Locate the cell with the specified text and output its [x, y] center coordinate. 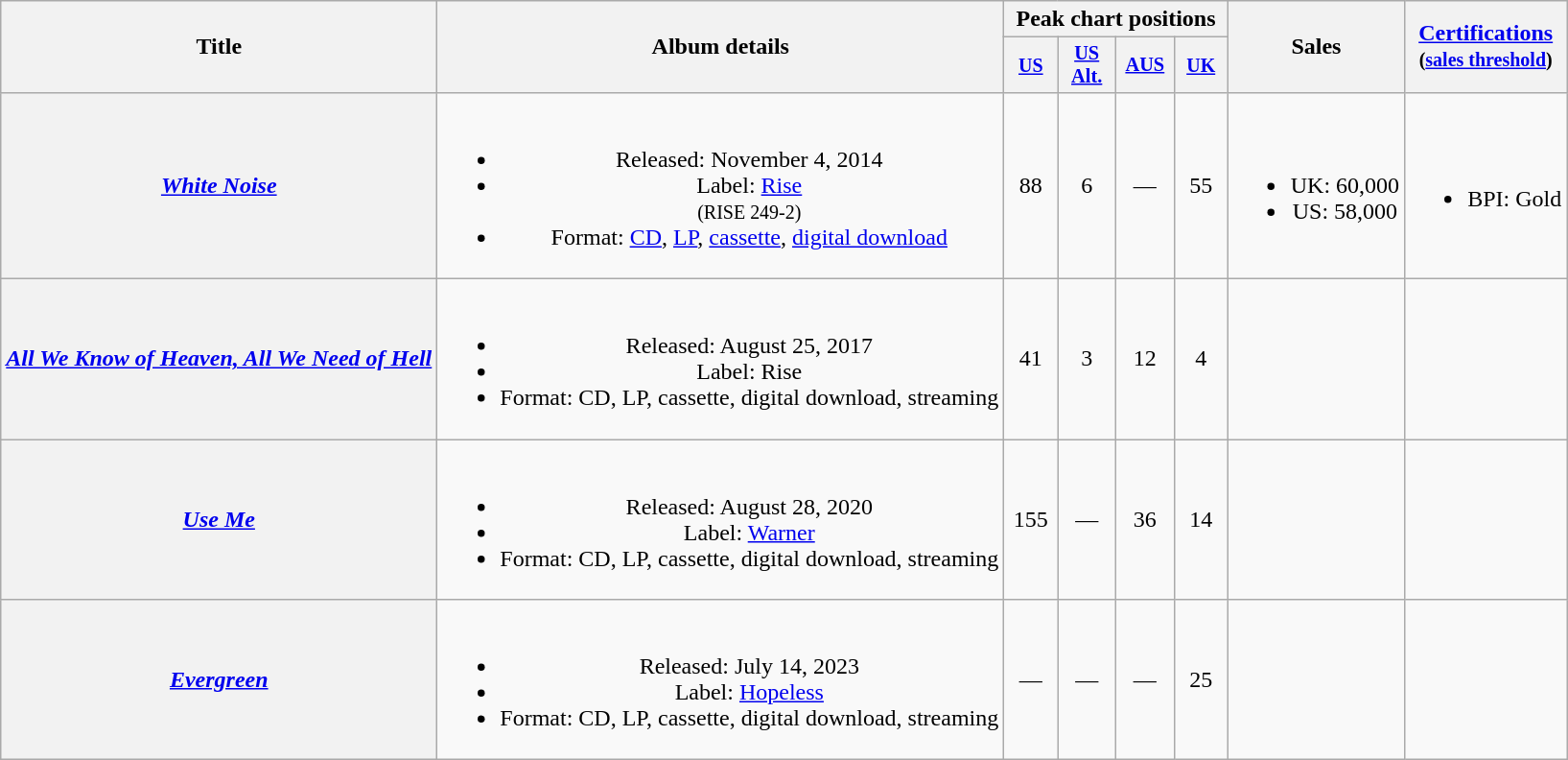
Released: July 14, 2023Label: HopelessFormat: CD, LP, cassette, digital download, streaming [721, 679]
155 [1031, 520]
White Noise [219, 185]
USAlt. [1088, 65]
Album details [721, 47]
12 [1145, 359]
3 [1088, 359]
Title [219, 47]
BPI: Gold [1486, 185]
Peak chart positions [1116, 19]
UK [1201, 65]
14 [1201, 520]
4 [1201, 359]
US [1031, 65]
Sales [1316, 47]
36 [1145, 520]
Released: August 25, 2017Label: RiseFormat: CD, LP, cassette, digital download, streaming [721, 359]
All We Know of Heaven, All We Need of Hell [219, 359]
25 [1201, 679]
88 [1031, 185]
41 [1031, 359]
55 [1201, 185]
AUS [1145, 65]
Certifications(sales threshold) [1486, 47]
6 [1088, 185]
Evergreen [219, 679]
Released: August 28, 2020Label: WarnerFormat: CD, LP, cassette, digital download, streaming [721, 520]
Released: November 4, 2014Label: Rise(RISE 249-2)Format: CD, LP, cassette, digital download [721, 185]
Use Me [219, 520]
UK: 60,000US: 58,000 [1316, 185]
